For the text-containing cell, return its midpoint in [X, Y] coordinate format. 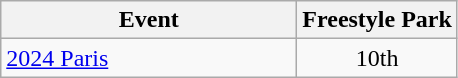
2024 Paris [149, 58]
Event [149, 20]
Freestyle Park [378, 20]
10th [378, 58]
